Output the [X, Y] coordinate of the center of the cell containing the given text.  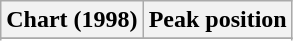
Peak position [218, 20]
Chart (1998) [72, 20]
